Detect which cell encompasses the target text, then output its [X, Y] center coordinate. 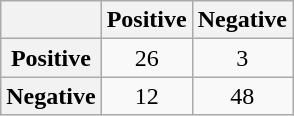
48 [242, 96]
12 [146, 96]
3 [242, 58]
26 [146, 58]
